Identify which cell holds the provided text, then report its [x, y] central coordinate. 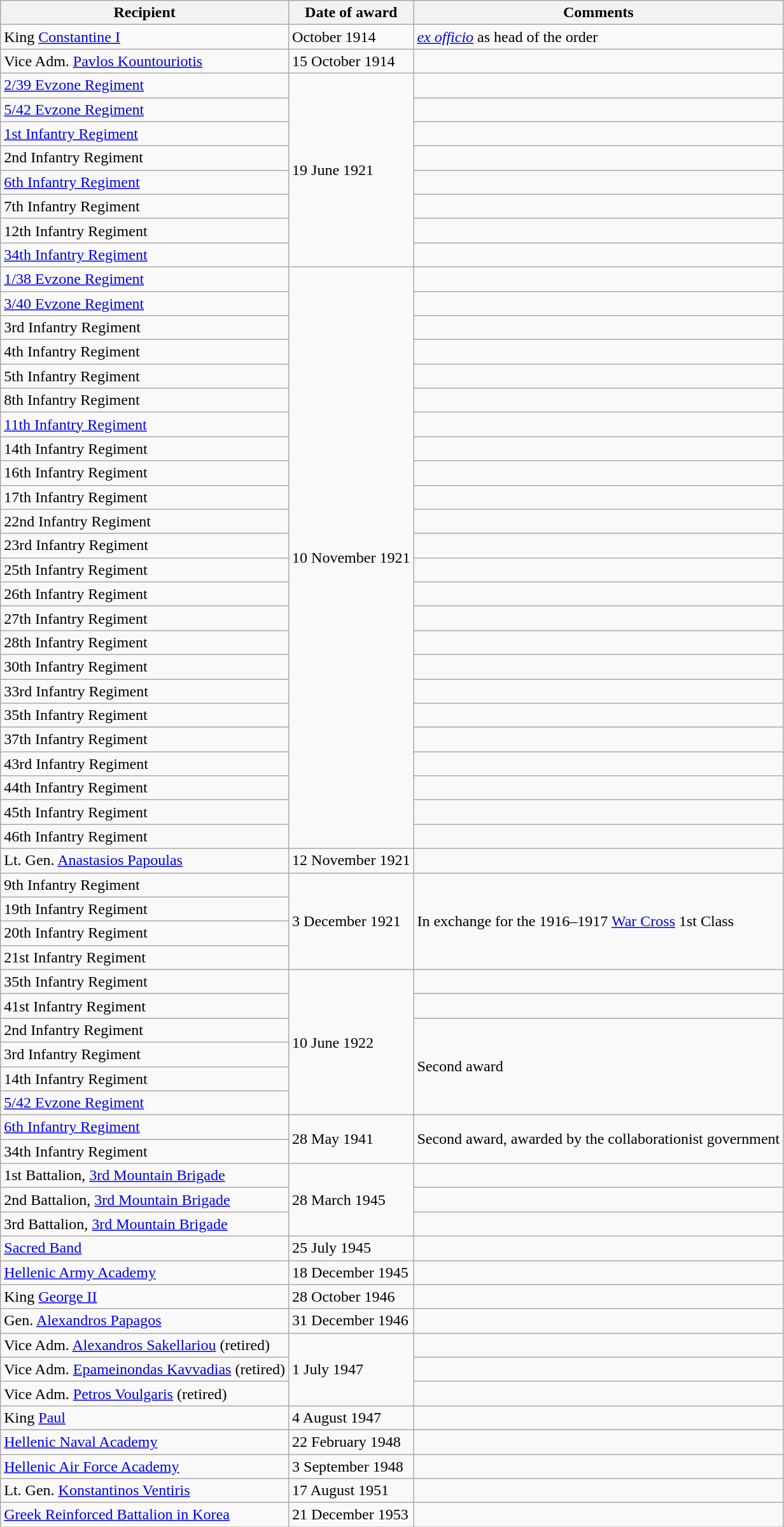
In exchange for the 1916–1917 War Cross 1st Class [598, 921]
Gen. Alexandros Papagos [145, 1321]
3/40 Evzone Regiment [145, 304]
25th Infantry Regiment [145, 570]
19 June 1921 [351, 170]
22 February 1948 [351, 1442]
23rd Infantry Regiment [145, 545]
2nd Battalion, 3rd Mountain Brigade [145, 1200]
3rd Battalion, 3rd Mountain Brigade [145, 1224]
Lt. Gen. Konstantinos Ventiris [145, 1491]
Vice Adm. Pavlos Kountouriotis [145, 61]
22nd Infantry Regiment [145, 521]
12 November 1921 [351, 861]
44th Infantry Regiment [145, 788]
10 June 1922 [351, 1042]
45th Infantry Regiment [145, 812]
1st Battalion, 3rd Mountain Brigade [145, 1176]
8th Infantry Regiment [145, 400]
27th Infantry Regiment [145, 618]
11th Infantry Regiment [145, 425]
2/39 Evzone Regiment [145, 85]
31 December 1946 [351, 1321]
Recipient [145, 13]
17 August 1951 [351, 1491]
3 December 1921 [351, 921]
15 October 1914 [351, 61]
41st Infantry Regiment [145, 1006]
Second award, awarded by the collaborationist government [598, 1139]
1 July 1947 [351, 1369]
Date of award [351, 13]
1st Infantry Regiment [145, 134]
12th Infantry Regiment [145, 230]
3 September 1948 [351, 1466]
Vice Adm. Petros Voulgaris (retired) [145, 1393]
Vice Adm. Epameinondas Kavvadias (retired) [145, 1369]
1/38 Evzone Regiment [145, 279]
28 October 1946 [351, 1297]
16th Infantry Regiment [145, 473]
18 December 1945 [351, 1272]
October 1914 [351, 37]
46th Infantry Regiment [145, 836]
33rd Infantry Regiment [145, 691]
Lt. Gen. Anastasios Papoulas [145, 861]
28 May 1941 [351, 1139]
4 August 1947 [351, 1418]
7th Infantry Regiment [145, 206]
43rd Infantry Regiment [145, 764]
19th Infantry Regiment [145, 909]
ex officio as head of the order [598, 37]
28 March 1945 [351, 1200]
28th Infantry Regiment [145, 642]
5th Infantry Regiment [145, 376]
30th Infantry Regiment [145, 666]
37th Infantry Regiment [145, 740]
26th Infantry Regiment [145, 594]
21 December 1953 [351, 1515]
17th Infantry Regiment [145, 497]
King Paul [145, 1418]
10 November 1921 [351, 558]
Vice Adm. Alexandros Sakellariou (retired) [145, 1345]
Hellenic Army Academy [145, 1272]
Comments [598, 13]
25 July 1945 [351, 1248]
Hellenic Air Force Academy [145, 1466]
Sacred Band [145, 1248]
King Constantine I [145, 37]
9th Infantry Regiment [145, 885]
4th Infantry Regiment [145, 352]
Hellenic Naval Academy [145, 1442]
Second award [598, 1066]
21st Infantry Regiment [145, 957]
Greek Reinforced Battalion in Korea [145, 1515]
20th Infantry Regiment [145, 933]
King George II [145, 1297]
